Find where the given text appears and provide that cell's center as (x, y) coordinate. 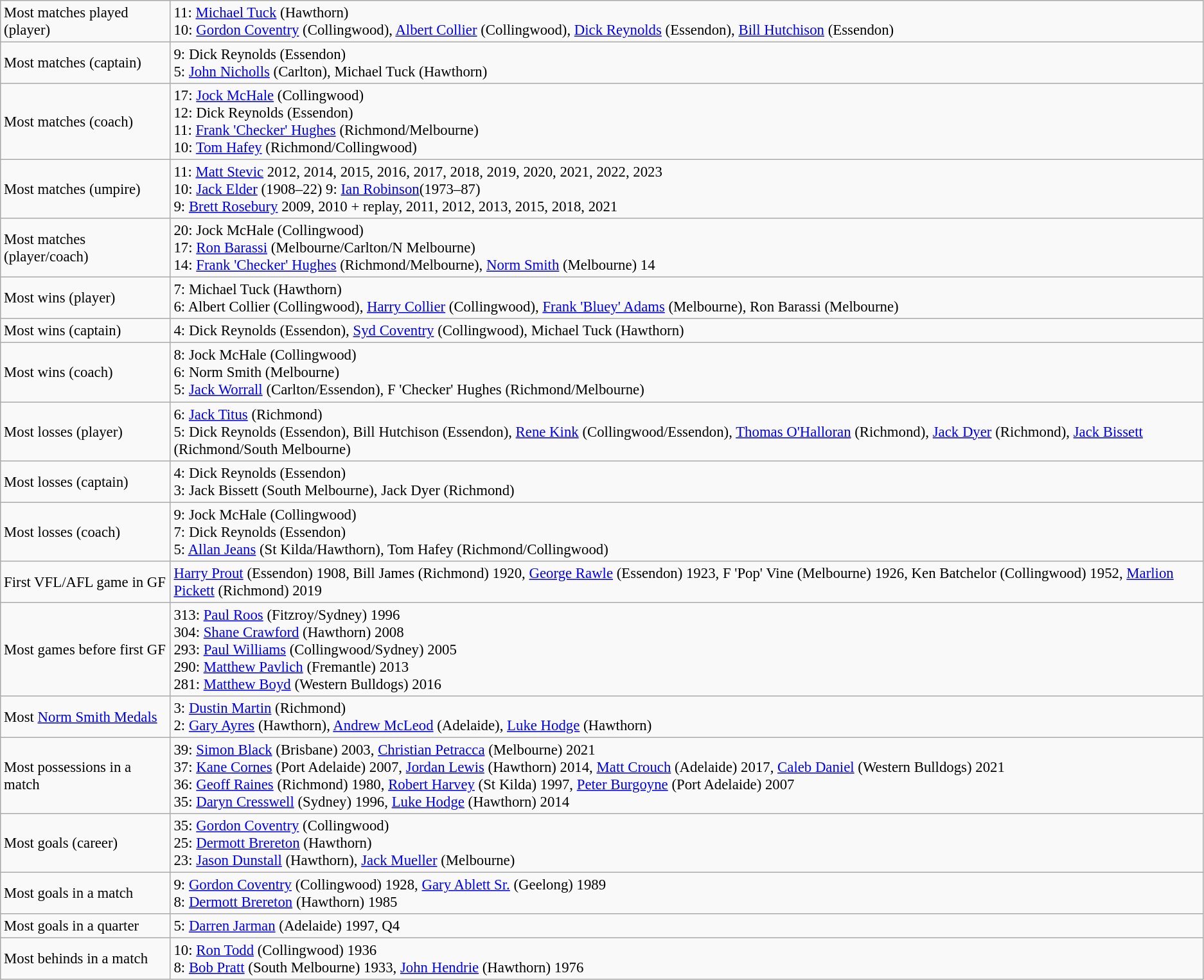
Most matches (player/coach) (85, 248)
8: Jock McHale (Collingwood)6: Norm Smith (Melbourne)5: Jack Worrall (Carlton/Essendon), F 'Checker' Hughes (Richmond/Melbourne) (686, 372)
Most matches (captain) (85, 63)
11: Michael Tuck (Hawthorn)10: Gordon Coventry (Collingwood), Albert Collier (Collingwood), Dick Reynolds (Essendon), Bill Hutchison (Essendon) (686, 22)
4: Dick Reynolds (Essendon)3: Jack Bissett (South Melbourne), Jack Dyer (Richmond) (686, 482)
First VFL/AFL game in GF (85, 582)
Most matches played (player) (85, 22)
10: Ron Todd (Collingwood) 19368: Bob Pratt (South Melbourne) 1933, John Hendrie (Hawthorn) 1976 (686, 959)
Most losses (coach) (85, 532)
17: Jock McHale (Collingwood)12: Dick Reynolds (Essendon)11: Frank 'Checker' Hughes (Richmond/Melbourne)10: Tom Hafey (Richmond/Collingwood) (686, 122)
Most goals in a match (85, 893)
35: Gordon Coventry (Collingwood)25: Dermott Brereton (Hawthorn)23: Jason Dunstall (Hawthorn), Jack Mueller (Melbourne) (686, 843)
Most games before first GF (85, 649)
Most losses (player) (85, 432)
Most wins (captain) (85, 331)
Most wins (player) (85, 298)
Most possessions in a match (85, 776)
9: Jock McHale (Collingwood)7: Dick Reynolds (Essendon)5: Allan Jeans (St Kilda/Hawthorn), Tom Hafey (Richmond/Collingwood) (686, 532)
3: Dustin Martin (Richmond)2: Gary Ayres (Hawthorn), Andrew McLeod (Adelaide), Luke Hodge (Hawthorn) (686, 717)
Most losses (captain) (85, 482)
Most matches (umpire) (85, 189)
Most matches (coach) (85, 122)
4: Dick Reynolds (Essendon), Syd Coventry (Collingwood), Michael Tuck (Hawthorn) (686, 331)
Most behinds in a match (85, 959)
9: Gordon Coventry (Collingwood) 1928, Gary Ablett Sr. (Geelong) 19898: Dermott Brereton (Hawthorn) 1985 (686, 893)
7: Michael Tuck (Hawthorn)6: Albert Collier (Collingwood), Harry Collier (Collingwood), Frank 'Bluey' Adams (Melbourne), Ron Barassi (Melbourne) (686, 298)
Most Norm Smith Medals (85, 717)
Most goals in a quarter (85, 926)
9: Dick Reynolds (Essendon)5: John Nicholls (Carlton), Michael Tuck (Hawthorn) (686, 63)
5: Darren Jarman (Adelaide) 1997, Q4 (686, 926)
Most goals (career) (85, 843)
Most wins (coach) (85, 372)
